Identify which cell holds the provided text, then report its [x, y] central coordinate. 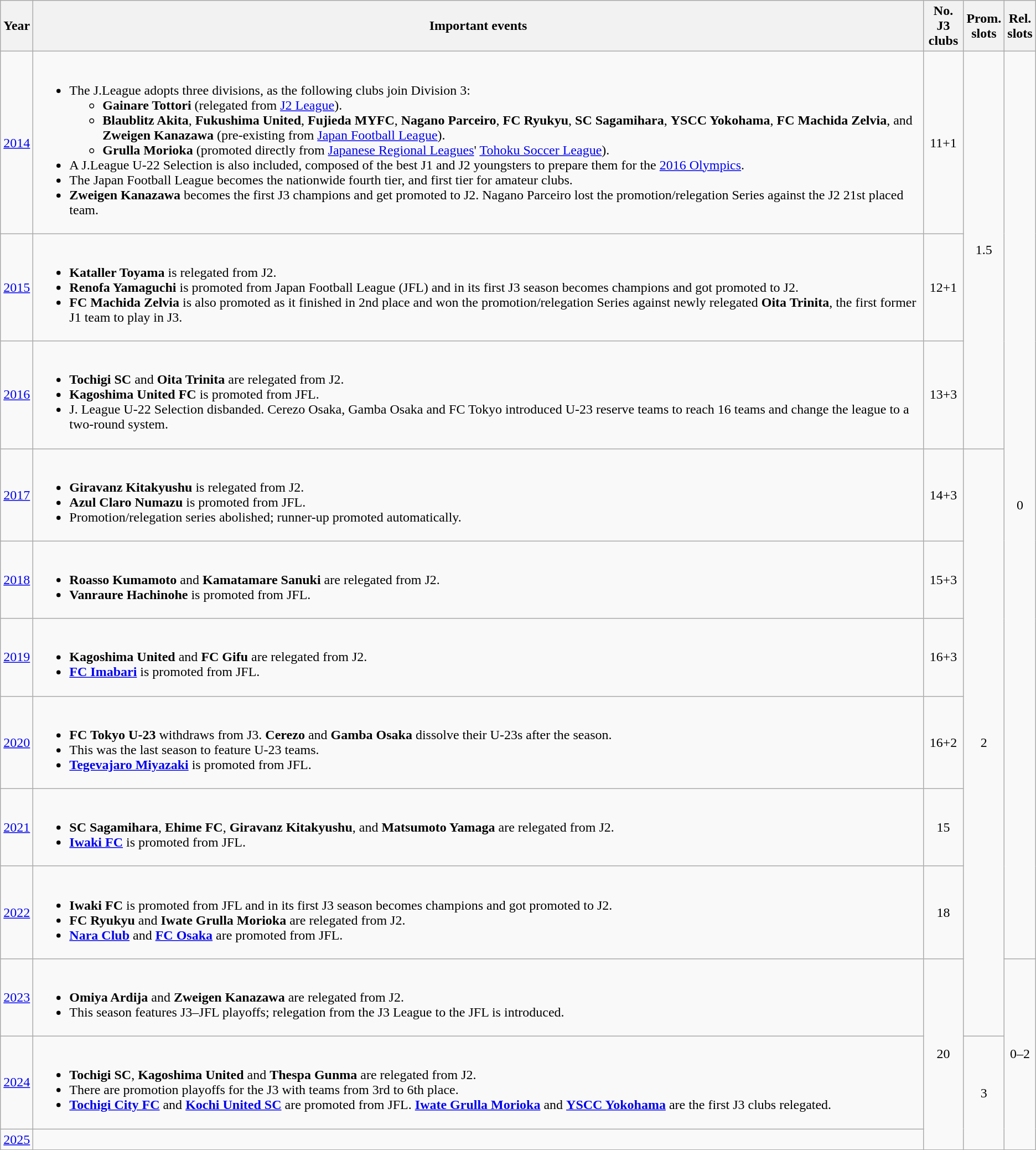
2019 [17, 657]
Year [17, 26]
2017 [17, 495]
2023 [17, 997]
15+3 [943, 580]
20 [943, 1054]
2 [984, 742]
1.5 [984, 250]
Important events [478, 26]
0 [1020, 505]
16+3 [943, 657]
13+3 [943, 395]
2014 [17, 143]
18 [943, 912]
12+1 [943, 287]
0–2 [1020, 1054]
2018 [17, 580]
SC Sagamihara, Ehime FC, Giravanz Kitakyushu, and Matsumoto Yamaga are relegated from J2.Iwaki FC is promoted from JFL. [478, 827]
Rel.slots [1020, 26]
2016 [17, 395]
Omiya Ardija and Zweigen Kanazawa are relegated from J2.This season features J3–JFL playoffs; relegation from the J3 League to the JFL is introduced. [478, 997]
14+3 [943, 495]
3 [984, 1093]
2025 [17, 1139]
2024 [17, 1082]
Kagoshima United and FC Gifu are relegated from J2.FC Imabari is promoted from JFL. [478, 657]
15 [943, 827]
2022 [17, 912]
11+1 [943, 143]
2015 [17, 287]
2021 [17, 827]
16+2 [943, 742]
No. J3clubs [943, 26]
Roasso Kumamoto and Kamatamare Sanuki are relegated from J2.Vanraure Hachinohe is promoted from JFL. [478, 580]
2020 [17, 742]
Prom.slots [984, 26]
